Pinpoint the cell where the given text exists, returning its (x, y) midpoint coordinate. 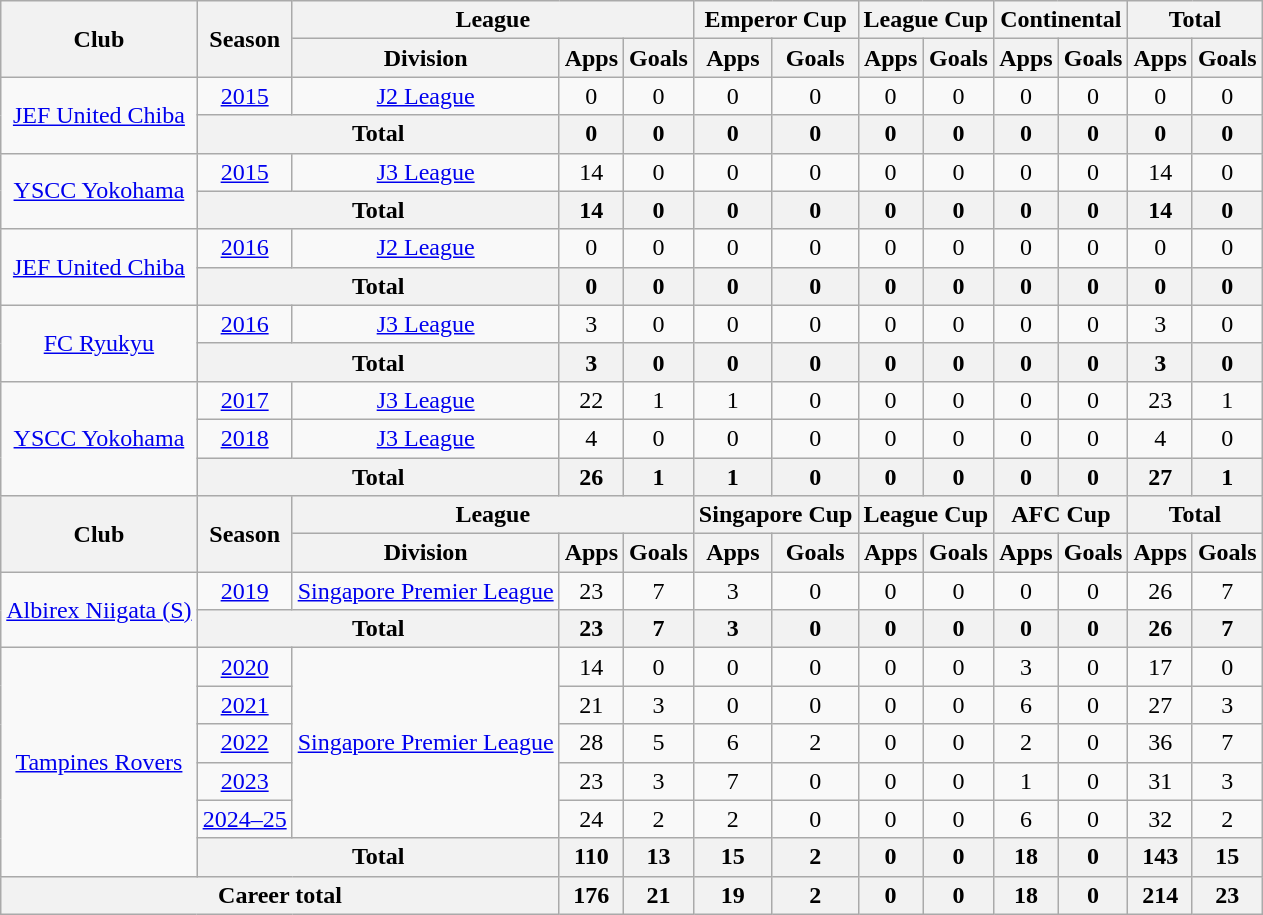
19 (732, 895)
2021 (244, 705)
Continental (1061, 20)
Tampines Rovers (99, 762)
Albirex Niigata (S) (99, 610)
22 (591, 400)
2018 (244, 438)
17 (1160, 667)
143 (1160, 857)
28 (591, 743)
Emperor Cup (776, 20)
36 (1160, 743)
24 (591, 819)
13 (659, 857)
2024–25 (244, 819)
110 (591, 857)
Singapore Cup (776, 515)
2019 (244, 591)
2023 (244, 781)
5 (659, 743)
2020 (244, 667)
Career total (280, 895)
31 (1160, 781)
32 (1160, 819)
2017 (244, 400)
AFC Cup (1061, 515)
2022 (244, 743)
214 (1160, 895)
FC Ryukyu (99, 343)
176 (591, 895)
